From the cell containing the given text, extract its center point as [X, Y] coordinate. 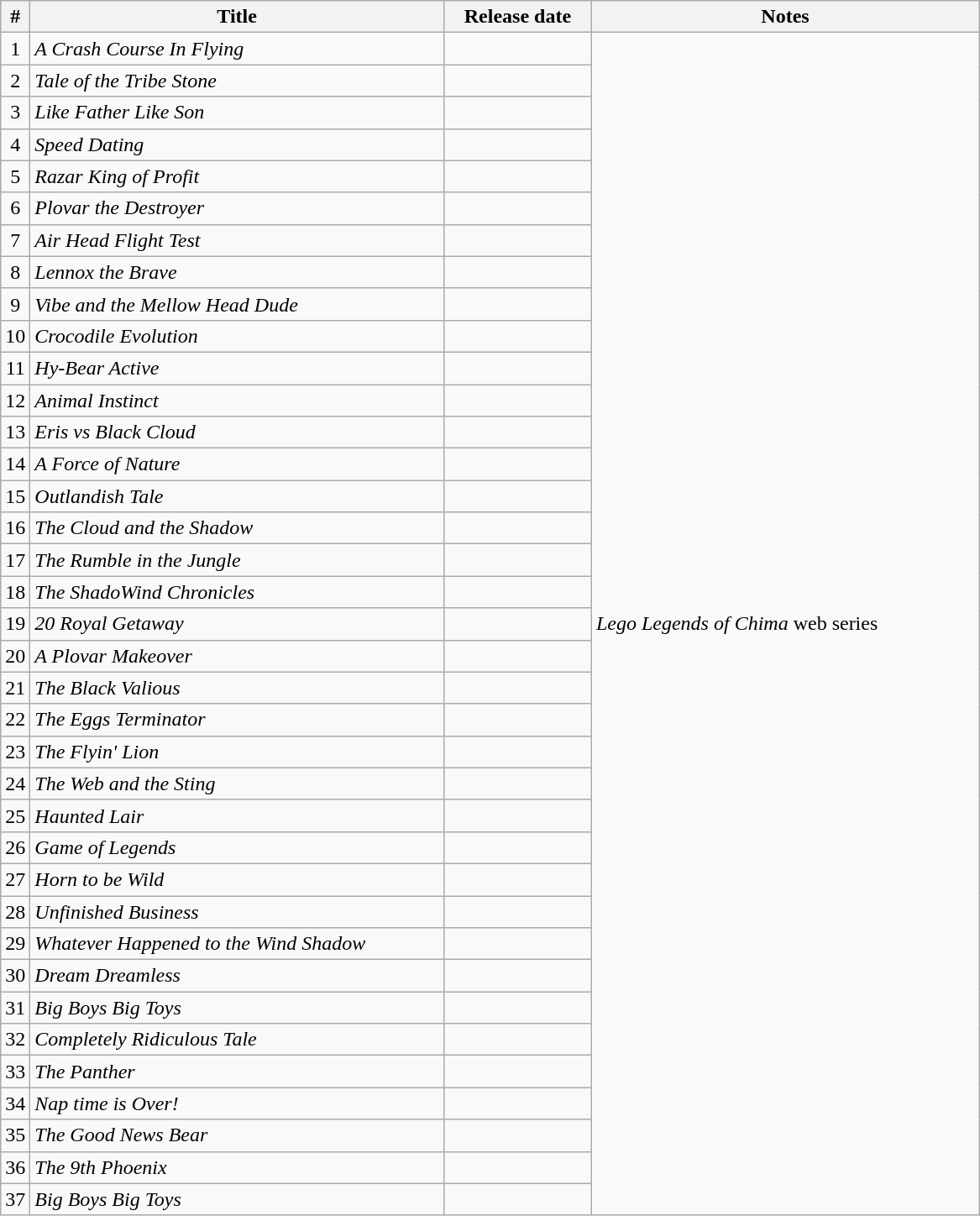
The Panther [237, 1072]
Dream Dreamless [237, 976]
19 [15, 624]
Speed Dating [237, 144]
A Force of Nature [237, 464]
21 [15, 688]
3 [15, 113]
17 [15, 560]
Animal Instinct [237, 401]
Outlandish Tale [237, 496]
The Eggs Terminator [237, 720]
32 [15, 1040]
Title [237, 17]
35 [15, 1135]
15 [15, 496]
Lennox the Brave [237, 272]
Eris vs Black Cloud [237, 432]
Notes [784, 17]
The 9th Phoenix [237, 1167]
13 [15, 432]
Unfinished Business [237, 911]
16 [15, 528]
1 [15, 49]
Crocodile Evolution [237, 336]
37 [15, 1199]
The ShadoWind Chronicles [237, 592]
20 Royal Getaway [237, 624]
6 [15, 208]
4 [15, 144]
30 [15, 976]
36 [15, 1167]
A Plovar Makeover [237, 656]
14 [15, 464]
9 [15, 304]
28 [15, 911]
23 [15, 752]
# [15, 17]
Nap time is Over! [237, 1103]
8 [15, 272]
12 [15, 401]
5 [15, 176]
18 [15, 592]
The Cloud and the Shadow [237, 528]
29 [15, 944]
Game of Legends [237, 847]
Air Head Flight Test [237, 240]
34 [15, 1103]
Plovar the Destroyer [237, 208]
26 [15, 847]
27 [15, 879]
A Crash Course In Flying [237, 49]
31 [15, 1008]
Tale of the Tribe Stone [237, 81]
Lego Legends of Chima web series [784, 624]
11 [15, 368]
The Rumble in the Jungle [237, 560]
The Flyin' Lion [237, 752]
24 [15, 784]
Whatever Happened to the Wind Shadow [237, 944]
The Web and the Sting [237, 784]
Razar King of Profit [237, 176]
33 [15, 1072]
Vibe and the Mellow Head Dude [237, 304]
The Black Valious [237, 688]
Haunted Lair [237, 815]
20 [15, 656]
7 [15, 240]
Completely Ridiculous Tale [237, 1040]
25 [15, 815]
2 [15, 81]
Hy-Bear Active [237, 368]
The Good News Bear [237, 1135]
Release date [517, 17]
Horn to be Wild [237, 879]
10 [15, 336]
Like Father Like Son [237, 113]
22 [15, 720]
